Output the [X, Y] coordinate of the center of the cell containing the given text.  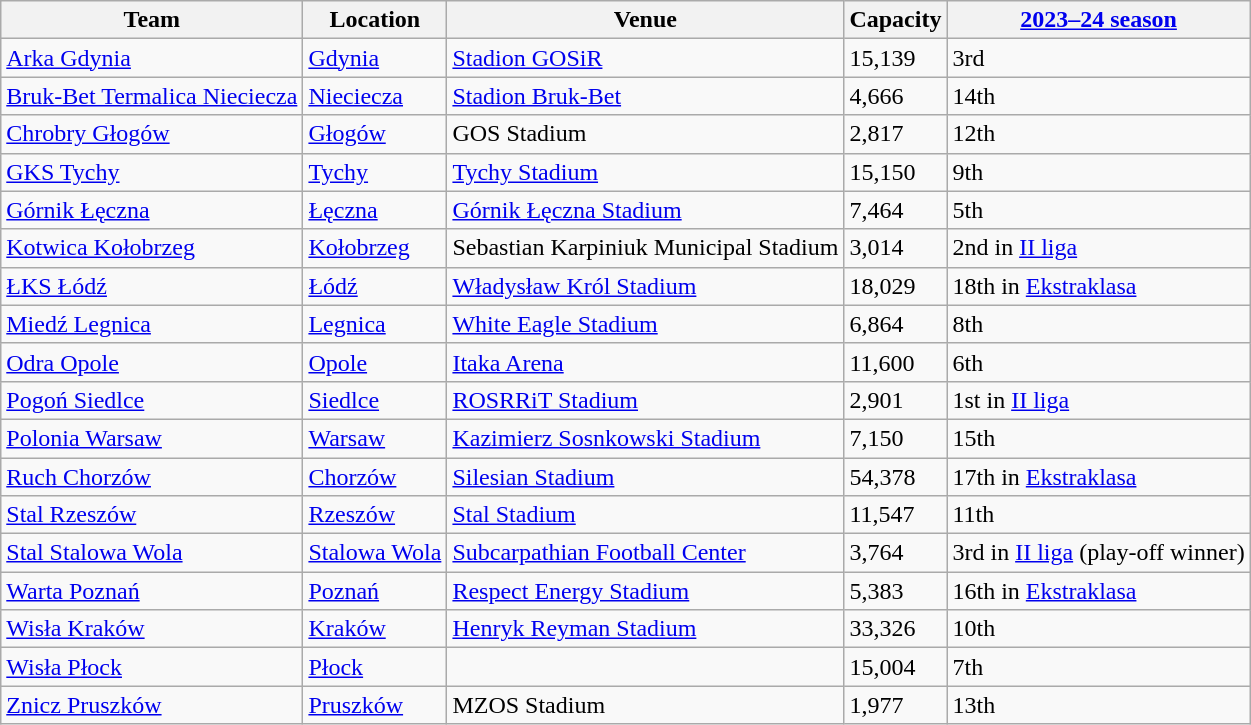
9th [1098, 172]
Kotwica Kołobrzeg [152, 248]
18,029 [896, 286]
18th in Ekstraklasa [1098, 286]
Stal Rzeszów [152, 515]
2nd in II liga [1098, 248]
15,139 [896, 58]
8th [1098, 324]
15,150 [896, 172]
14th [1098, 96]
Subcarpathian Football Center [646, 553]
Stal Stadium [646, 515]
33,326 [896, 629]
GOS Stadium [646, 134]
Chorzów [375, 477]
Władysław Król Stadium [646, 286]
11,600 [896, 362]
Odra Opole [152, 362]
Legnica [375, 324]
Warsaw [375, 438]
Warta Poznań [152, 591]
Respect Energy Stadium [646, 591]
54,378 [896, 477]
Tychy Stadium [646, 172]
Tychy [375, 172]
Stalowa Wola [375, 553]
Location [375, 20]
1,977 [896, 705]
7,464 [896, 210]
Nieciecza [375, 96]
6th [1098, 362]
Poznań [375, 591]
Chrobry Głogów [152, 134]
15,004 [896, 667]
12th [1098, 134]
10th [1098, 629]
Znicz Pruszków [152, 705]
7,150 [896, 438]
2,817 [896, 134]
Wisła Kraków [152, 629]
Stadion Bruk-Bet [646, 96]
Venue [646, 20]
Rzeszów [375, 515]
Bruk-Bet Termalica Nieciecza [152, 96]
Łęczna [375, 210]
GKS Tychy [152, 172]
3rd [1098, 58]
Kazimierz Sosnkowski Stadium [646, 438]
5th [1098, 210]
11,547 [896, 515]
Łódź [375, 286]
3rd in II liga (play-off winner) [1098, 553]
1st in II liga [1098, 400]
Silesian Stadium [646, 477]
Team [152, 20]
2023–24 season [1098, 20]
5,383 [896, 591]
Kołobrzeg [375, 248]
Henryk Reyman Stadium [646, 629]
4,666 [896, 96]
Capacity [896, 20]
2,901 [896, 400]
ŁKS Łódź [152, 286]
15th [1098, 438]
Ruch Chorzów [152, 477]
13th [1098, 705]
16th in Ekstraklasa [1098, 591]
Polonia Warsaw [152, 438]
Siedlce [375, 400]
Stadion GOSiR [646, 58]
Pogoń Siedlce [152, 400]
3,014 [896, 248]
17th in Ekstraklasa [1098, 477]
Górnik Łęczna [152, 210]
Opole [375, 362]
7th [1098, 667]
Gdynia [375, 58]
6,864 [896, 324]
Sebastian Karpiniuk Municipal Stadium [646, 248]
Kraków [375, 629]
Głogów [375, 134]
Górnik Łęczna Stadium [646, 210]
ROSRRiT Stadium [646, 400]
Wisła Płock [152, 667]
White Eagle Stadium [646, 324]
Płock [375, 667]
Itaka Arena [646, 362]
Stal Stalowa Wola [152, 553]
Pruszków [375, 705]
Miedź Legnica [152, 324]
11th [1098, 515]
3,764 [896, 553]
MZOS Stadium [646, 705]
Arka Gdynia [152, 58]
